Return the [x, y] coordinate for the center point of the cell that contains the specified text.  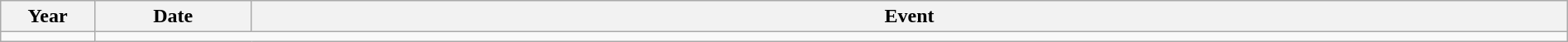
Year [48, 16]
Date [172, 16]
Event [910, 16]
